Pinpoint the cell where the given text exists, returning its [X, Y] midpoint coordinate. 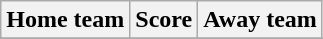
Home team [66, 20]
Score [164, 20]
Away team [260, 20]
